Return the (x, y) coordinate for the center point of the cell that contains the specified text.  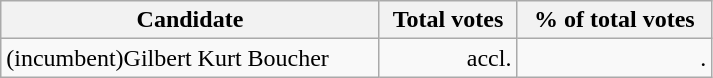
% of total votes (614, 20)
(incumbent)Gilbert Kurt Boucher (190, 58)
Total votes (448, 20)
Candidate (190, 20)
. (614, 58)
accl. (448, 58)
